Detect which cell encompasses the target text, then output its [x, y] center coordinate. 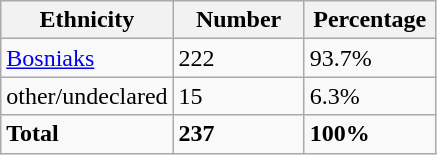
15 [238, 96]
237 [238, 134]
Total [87, 134]
Ethnicity [87, 20]
222 [238, 58]
93.7% [370, 58]
Percentage [370, 20]
other/undeclared [87, 96]
100% [370, 134]
6.3% [370, 96]
Number [238, 20]
Bosniaks [87, 58]
